Identify which cell holds the provided text, then report its [x, y] central coordinate. 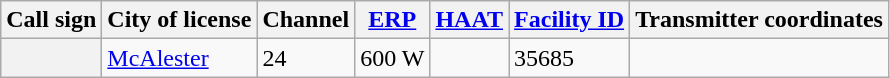
McAlester [180, 58]
Channel [306, 20]
24 [306, 58]
600 W [392, 58]
Call sign [52, 20]
HAAT [470, 20]
City of license [180, 20]
ERP [392, 20]
Transmitter coordinates [760, 20]
Facility ID [570, 20]
35685 [570, 58]
